Provide the [X, Y] coordinate of the cell's center where the given text is located.  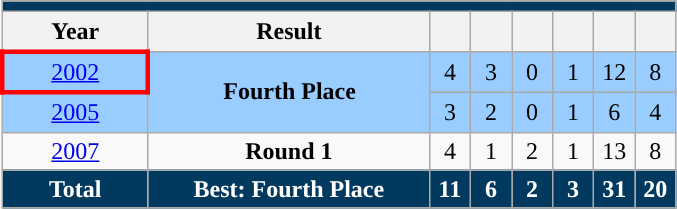
Round 1 [288, 151]
Total [75, 189]
13 [614, 151]
Best: Fourth Place [288, 189]
Result [288, 32]
Fourth Place [288, 92]
2007 [75, 151]
20 [656, 189]
Year [75, 32]
12 [614, 72]
2005 [75, 112]
11 [450, 189]
2002 [75, 72]
31 [614, 189]
